Return the (X, Y) coordinate for the center point of the cell that contains the specified text.  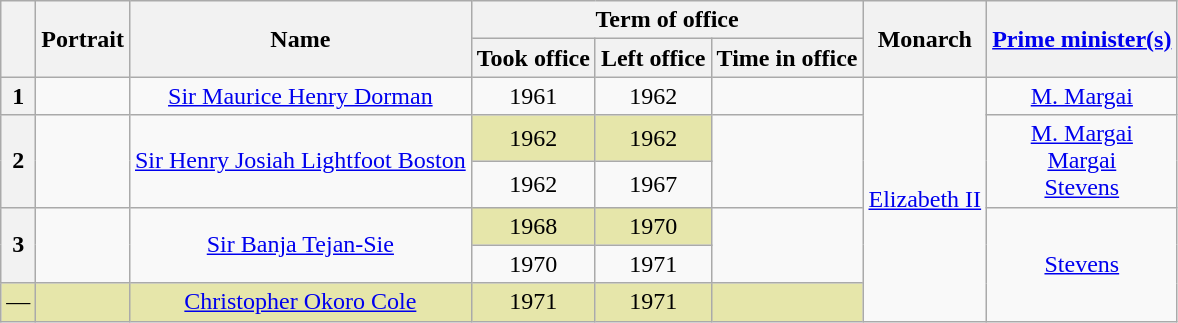
Took office (533, 58)
1 (18, 96)
Elizabeth II (925, 199)
Sir Maurice Henry Dorman (300, 96)
3 (18, 245)
M. Margai (1082, 96)
2 (18, 161)
Prime minister(s) (1082, 39)
Monarch (925, 39)
1967 (653, 184)
Stevens (1082, 264)
Time in office (787, 58)
Left office (653, 58)
— (18, 302)
Christopher Okoro Cole (300, 302)
Sir Banja Tejan-Sie (300, 245)
1968 (533, 226)
Name (300, 39)
Portrait (83, 39)
1961 (533, 96)
Sir Henry Josiah Lightfoot Boston (300, 161)
M. MargaiMargaiStevens (1082, 161)
Term of office (667, 20)
